From the cell containing the given text, extract its center point as [x, y] coordinate. 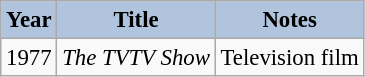
1977 [29, 58]
Title [136, 20]
Notes [290, 20]
Year [29, 20]
Television film [290, 58]
The TVTV Show [136, 58]
